Capture the cell that displays the provided text and extract its [X, Y] central coordinate. 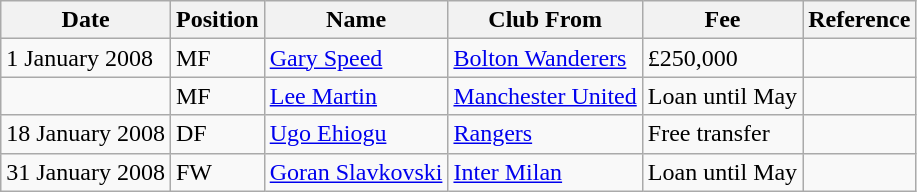
Position [217, 20]
£250,000 [722, 58]
Name [356, 20]
1 January 2008 [86, 58]
Fee [722, 20]
Rangers [545, 134]
DF [217, 134]
Club From [545, 20]
Date [86, 20]
Manchester United [545, 96]
Gary Speed [356, 58]
Ugo Ehiogu [356, 134]
FW [217, 172]
Free transfer [722, 134]
Goran Slavkovski [356, 172]
Lee Martin [356, 96]
31 January 2008 [86, 172]
Reference [860, 20]
Bolton Wanderers [545, 58]
Inter Milan [545, 172]
18 January 2008 [86, 134]
